Scan for the cell matching the given text and deliver its [x, y] coordinate at center. 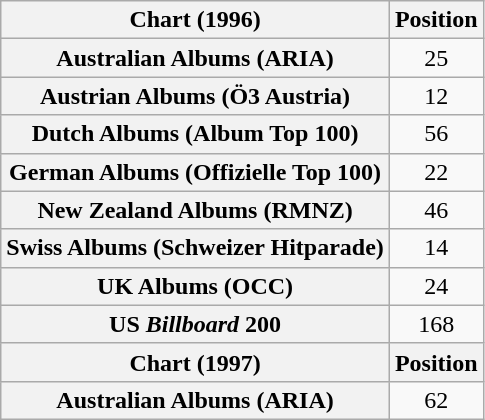
Chart (1997) [196, 362]
14 [436, 248]
Austrian Albums (Ö3 Austria) [196, 96]
62 [436, 400]
168 [436, 324]
UK Albums (OCC) [196, 286]
Chart (1996) [196, 20]
24 [436, 286]
56 [436, 134]
New Zealand Albums (RMNZ) [196, 210]
German Albums (Offizielle Top 100) [196, 172]
46 [436, 210]
Dutch Albums (Album Top 100) [196, 134]
US Billboard 200 [196, 324]
22 [436, 172]
12 [436, 96]
25 [436, 58]
Swiss Albums (Schweizer Hitparade) [196, 248]
